Locate the cell with the specified text and output its (x, y) center coordinate. 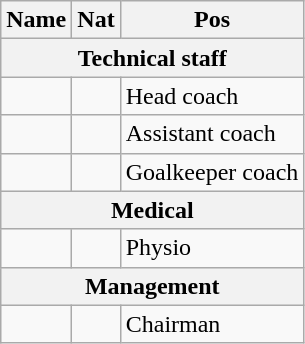
Technical staff (152, 58)
Pos (212, 20)
Nat (96, 20)
Management (152, 286)
Chairman (212, 324)
Goalkeeper coach (212, 172)
Medical (152, 210)
Name (36, 20)
Assistant coach (212, 134)
Head coach (212, 96)
Physio (212, 248)
